For the text-containing cell, return its midpoint in [X, Y] coordinate format. 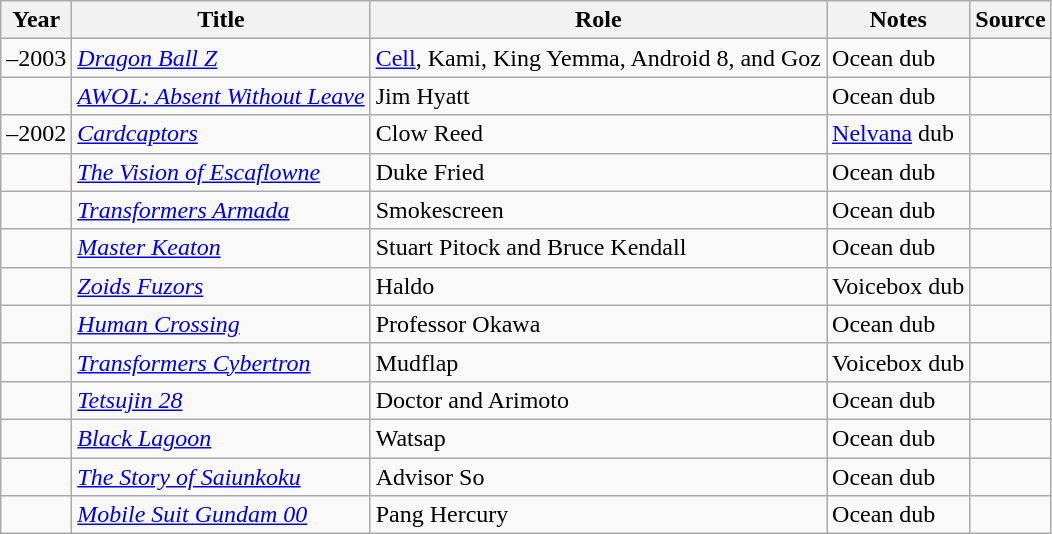
Notes [898, 20]
Mudflap [598, 362]
Source [1010, 20]
Human Crossing [221, 324]
Black Lagoon [221, 438]
Transformers Armada [221, 210]
Role [598, 20]
Nelvana dub [898, 134]
Year [36, 20]
Professor Okawa [598, 324]
Clow Reed [598, 134]
Advisor So [598, 477]
Haldo [598, 286]
Watsap [598, 438]
Pang Hercury [598, 515]
Jim Hyatt [598, 96]
Doctor and Arimoto [598, 400]
The Vision of Escaflowne [221, 172]
Cardcaptors [221, 134]
Title [221, 20]
Mobile Suit Gundam 00 [221, 515]
Zoids Fuzors [221, 286]
Tetsujin 28 [221, 400]
–2002 [36, 134]
Smokescreen [598, 210]
Dragon Ball Z [221, 58]
Master Keaton [221, 248]
Cell, Kami, King Yemma, Android 8, and Goz [598, 58]
–2003 [36, 58]
Stuart Pitock and Bruce Kendall [598, 248]
Transformers Cybertron [221, 362]
Duke Fried [598, 172]
AWOL: Absent Without Leave [221, 96]
The Story of Saiunkoku [221, 477]
